Provide the [X, Y] coordinate of the cell's center where the given text is located.  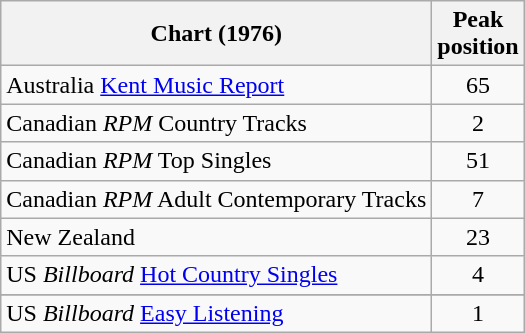
US Billboard Hot Country Singles [216, 275]
51 [478, 161]
2 [478, 123]
65 [478, 85]
Peakposition [478, 34]
US Billboard Easy Listening [216, 313]
Canadian RPM Adult Contemporary Tracks [216, 199]
1 [478, 313]
Canadian RPM Country Tracks [216, 123]
Canadian RPM Top Singles [216, 161]
4 [478, 275]
Australia Kent Music Report [216, 85]
7 [478, 199]
23 [478, 237]
New Zealand [216, 237]
Chart (1976) [216, 34]
